Detect which cell encompasses the target text, then output its (x, y) center coordinate. 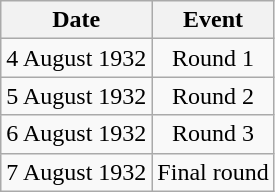
4 August 1932 (76, 58)
Event (213, 20)
Round 2 (213, 96)
5 August 1932 (76, 96)
Round 3 (213, 134)
Final round (213, 172)
Round 1 (213, 58)
7 August 1932 (76, 172)
Date (76, 20)
6 August 1932 (76, 134)
